Determine the (x, y) coordinate at the center of the cell enclosing the given text.  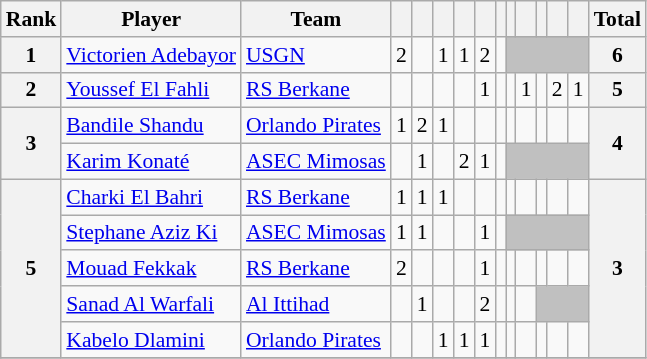
Mouad Fekkak (151, 269)
6 (618, 55)
Al Ittihad (316, 304)
Bandile Shandu (151, 126)
USGN (316, 55)
Karim Konaté (151, 162)
Player (151, 19)
Victorien Adebayor (151, 55)
Kabelo Dlamini (151, 340)
Team (316, 19)
Stephane Aziz Ki (151, 233)
4 (618, 144)
Charki El Bahri (151, 197)
Rank (32, 19)
Sanad Al Warfali (151, 304)
Youssef El Fahli (151, 90)
Total (618, 19)
